Search for the cell housing the specified text and yield its [x, y] center coordinate. 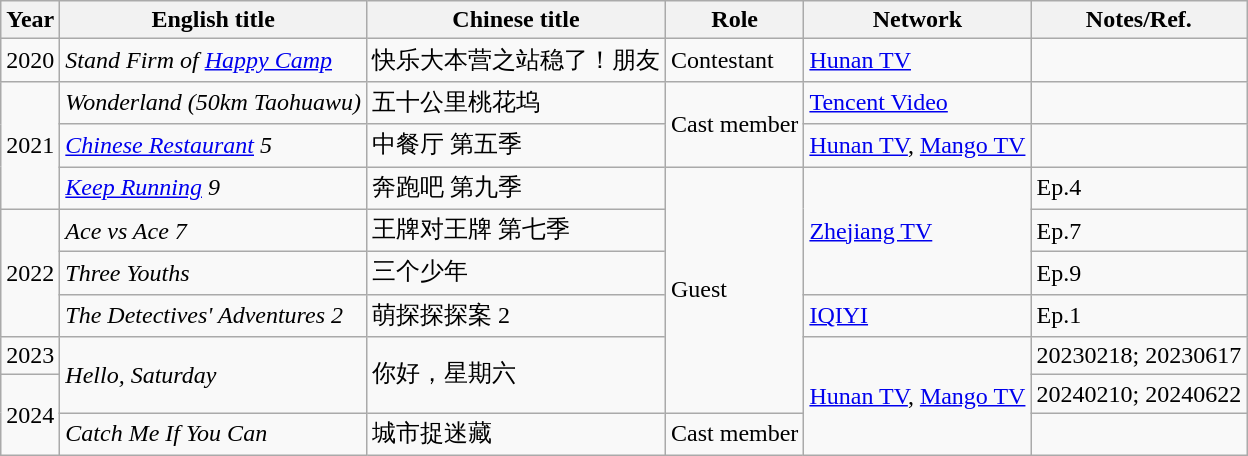
快乐大本营之站稳了！朋友 [516, 60]
Chinese title [516, 20]
Hunan TV [918, 60]
Three Youths [214, 274]
Chinese Restaurant 5 [214, 146]
Wonderland (50km Taohuawu) [214, 102]
2020 [30, 60]
Ace vs Ace 7 [214, 230]
20230218; 20230617 [1139, 356]
奔跑吧 第九季 [516, 188]
IQIYI [918, 316]
Ep.7 [1139, 230]
Keep Running 9 [214, 188]
2024 [30, 416]
Tencent Video [918, 102]
Guest [735, 289]
Hello, Saturday [214, 375]
Ep.4 [1139, 188]
城市捉迷藏 [516, 434]
Catch Me If You Can [214, 434]
2023 [30, 356]
三个少年 [516, 274]
The Detectives' Adventures 2 [214, 316]
Ep.1 [1139, 316]
Contestant [735, 60]
你好，星期六 [516, 375]
2022 [30, 273]
Year [30, 20]
2021 [30, 145]
Stand Firm of Happy Camp [214, 60]
Network [918, 20]
五十公里桃花坞 [516, 102]
Ep.9 [1139, 274]
Zhejiang TV [918, 230]
中餐厅 第五季 [516, 146]
Role [735, 20]
English title [214, 20]
20240210; 20240622 [1139, 394]
王牌对王牌 第七季 [516, 230]
Notes/Ref. [1139, 20]
萌探探探案 2 [516, 316]
